Locate the cell with the specified text and output its (x, y) center coordinate. 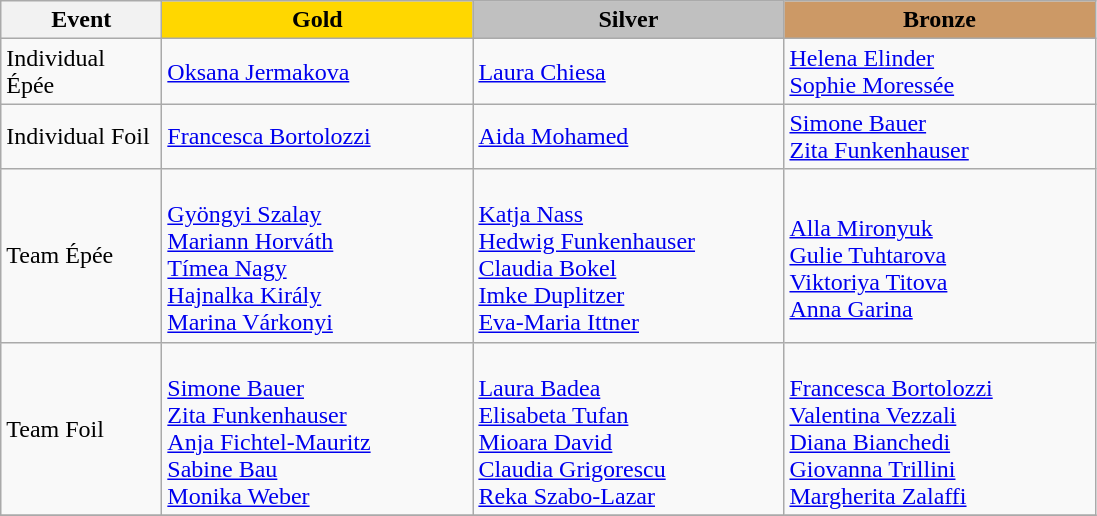
Oksana Jermakova (318, 72)
Francesca Bortolozzi Valentina Vezzali Diana Bianchedi Giovanna Trillini Margherita Zalaffi (940, 428)
Simone Bauer Zita Funkenhauser Anja Fichtel-Mauritz Sabine Bau Monika Weber (318, 428)
Gold (318, 20)
Event (82, 20)
Bronze (940, 20)
Alla Mironyuk Gulie Tuhtarova Viktoriya Titova Anna Garina (940, 256)
Team Foil (82, 428)
Laura Chiesa (628, 72)
Individual Foil (82, 136)
Helena Elinder Sophie Moressée (940, 72)
Team Épée (82, 256)
Silver (628, 20)
Simone Bauer Zita Funkenhauser (940, 136)
Aida Mohamed (628, 136)
Francesca Bortolozzi (318, 136)
Katja Nass Hedwig Funkenhauser Claudia Bokel Imke Duplitzer Eva-Maria Ittner (628, 256)
Individual Épée (82, 72)
Gyöngyi Szalay Mariann Horváth Tímea Nagy Hajnalka Király Marina Várkonyi (318, 256)
Laura Badea Elisabeta Tufan Mioara David Claudia Grigorescu Reka Szabo-Lazar (628, 428)
